Provide the (x, y) coordinate of the cell's center where the given text is located.  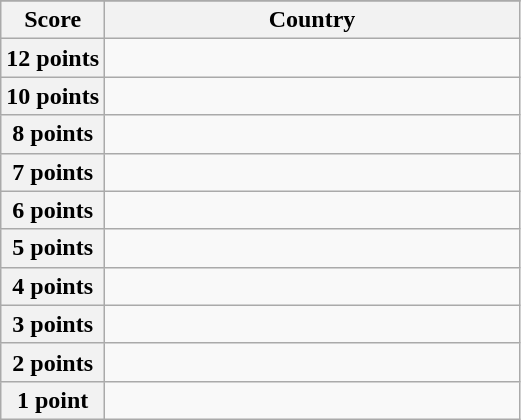
12 points (53, 58)
Country (312, 20)
5 points (53, 248)
6 points (53, 210)
4 points (53, 286)
2 points (53, 362)
Score (53, 20)
10 points (53, 96)
3 points (53, 324)
1 point (53, 400)
8 points (53, 134)
7 points (53, 172)
